Determine the (x, y) coordinate at the center of the cell enclosing the given text.  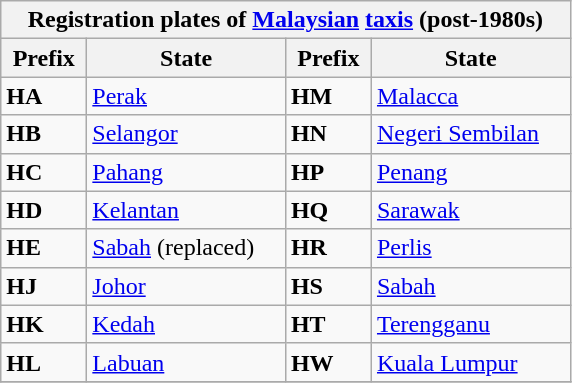
Labuan (186, 362)
HD (44, 210)
HB (44, 134)
HM (328, 96)
HA (44, 96)
Penang (470, 172)
Terengganu (470, 324)
Sabah (470, 286)
Perak (186, 96)
Kuala Lumpur (470, 362)
HC (44, 172)
Registration plates of Malaysian taxis (post-1980s) (286, 20)
Malacca (470, 96)
HK (44, 324)
Selangor (186, 134)
HQ (328, 210)
HP (328, 172)
Perlis (470, 248)
Negeri Sembilan (470, 134)
HL (44, 362)
Pahang (186, 172)
HR (328, 248)
HN (328, 134)
Johor (186, 286)
HT (328, 324)
HE (44, 248)
HS (328, 286)
Kedah (186, 324)
HW (328, 362)
HJ (44, 286)
Sabah (replaced) (186, 248)
Sarawak (470, 210)
Kelantan (186, 210)
